Capture the cell that displays the provided text and extract its [X, Y] central coordinate. 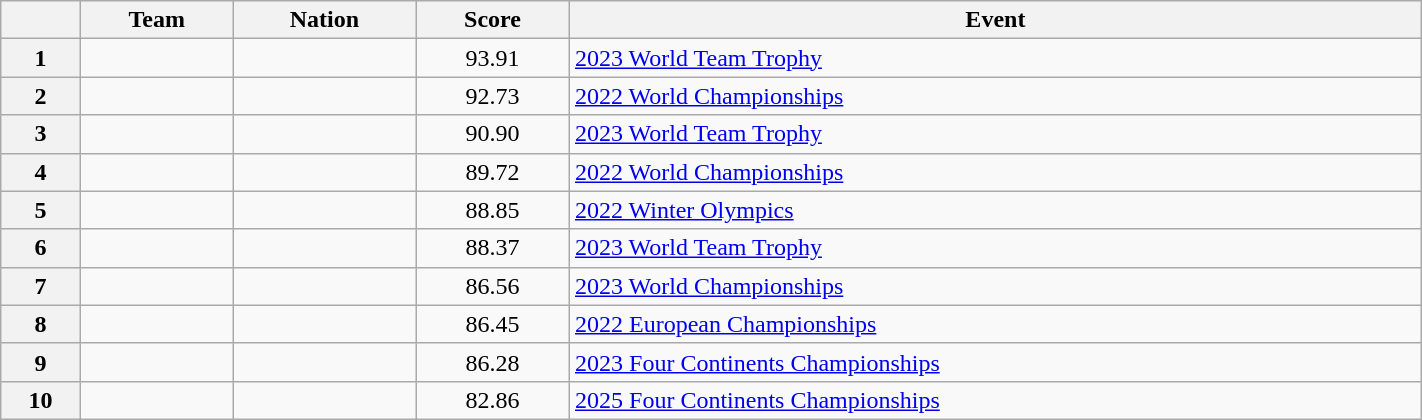
93.91 [493, 58]
9 [40, 362]
2023 World Championships [996, 286]
5 [40, 210]
86.28 [493, 362]
Nation [324, 20]
88.85 [493, 210]
3 [40, 134]
Event [996, 20]
86.56 [493, 286]
88.37 [493, 248]
4 [40, 172]
2023 Four Continents Championships [996, 362]
82.86 [493, 400]
7 [40, 286]
92.73 [493, 96]
6 [40, 248]
Team [156, 20]
90.90 [493, 134]
2022 European Championships [996, 324]
2 [40, 96]
Score [493, 20]
10 [40, 400]
8 [40, 324]
2025 Four Continents Championships [996, 400]
86.45 [493, 324]
2022 Winter Olympics [996, 210]
1 [40, 58]
89.72 [493, 172]
